Extract the (x, y) coordinate from the center of the cell holding the provided text.  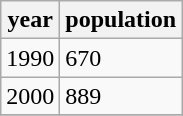
670 (121, 58)
889 (121, 96)
year (30, 20)
population (121, 20)
2000 (30, 96)
1990 (30, 58)
